Return the (x, y) coordinate for the center point of the cell that contains the specified text.  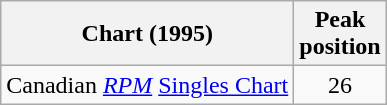
26 (340, 85)
Peakposition (340, 34)
Chart (1995) (148, 34)
Canadian RPM Singles Chart (148, 85)
